Scan for the cell matching the given text and deliver its (x, y) coordinate at center. 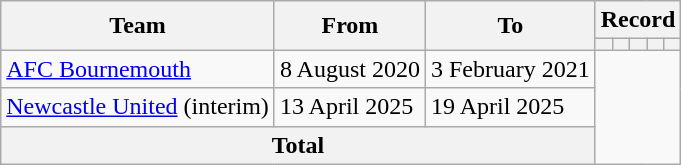
19 April 2025 (510, 107)
13 April 2025 (350, 107)
Newcastle United (interim) (138, 107)
3 February 2021 (510, 69)
To (510, 26)
Team (138, 26)
AFC Bournemouth (138, 69)
From (350, 26)
8 August 2020 (350, 69)
Total (298, 145)
Record (638, 20)
